Capture the cell that displays the provided text and extract its (X, Y) central coordinate. 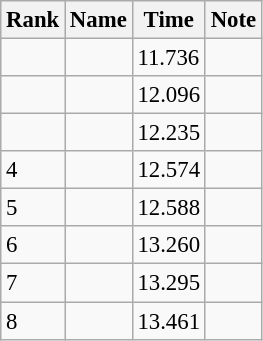
13.295 (168, 283)
13.461 (168, 321)
12.235 (168, 133)
6 (33, 245)
Rank (33, 20)
Name (99, 20)
Note (233, 20)
12.588 (168, 208)
Time (168, 20)
7 (33, 283)
5 (33, 208)
8 (33, 321)
12.096 (168, 95)
13.260 (168, 245)
11.736 (168, 58)
4 (33, 170)
12.574 (168, 170)
